Provide the [X, Y] coordinate of the cell's center where the given text is located.  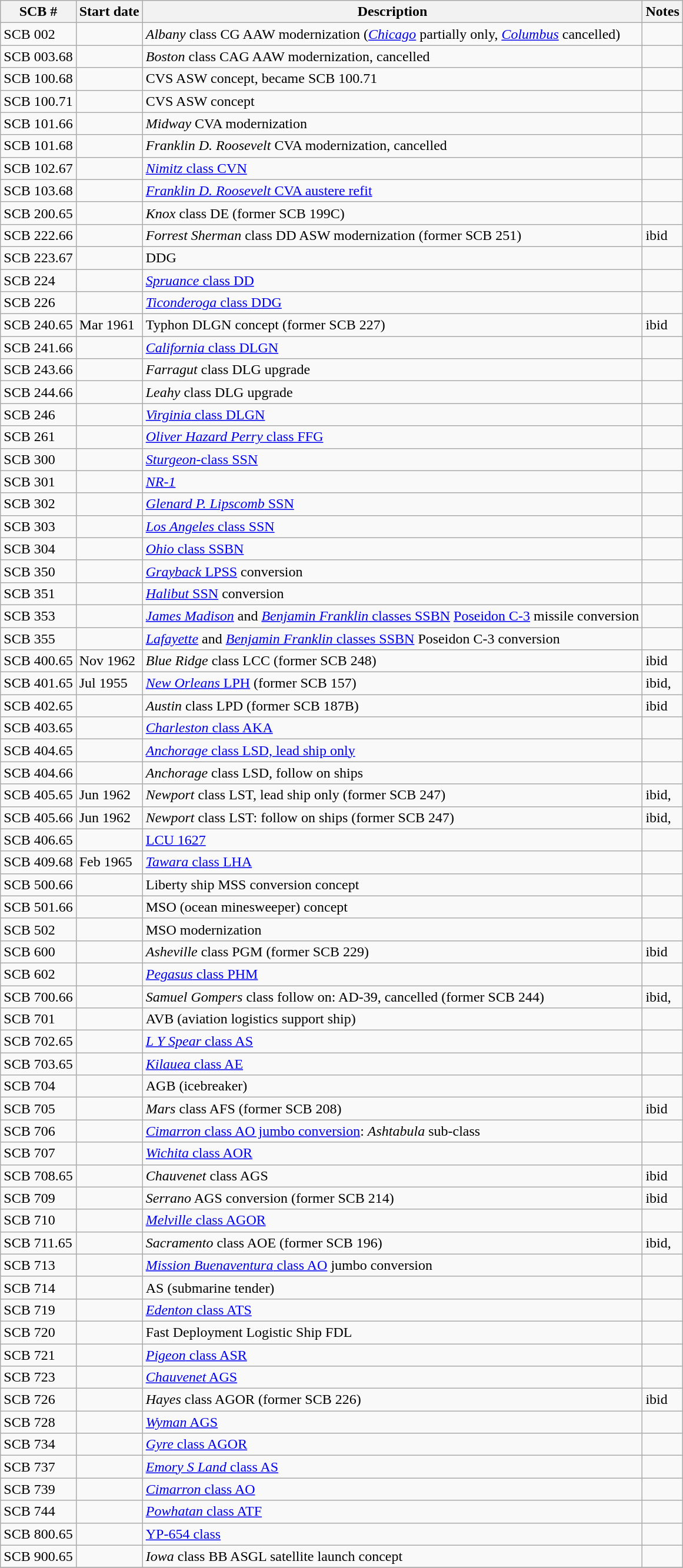
Wichita class AOR [392, 1153]
Tawara class LHA [392, 862]
SCB 728 [38, 1422]
Sturgeon-class SSN [392, 459]
Farragut class DLG upgrade [392, 370]
SCB 402.65 [38, 706]
SCB # [38, 12]
AGB (icebreaker) [392, 1086]
Anchorage class LSD, lead ship only [392, 750]
Mar 1961 [109, 325]
SCB 240.65 [38, 325]
SCB 704 [38, 1086]
SCB 719 [38, 1310]
SCB 243.66 [38, 370]
SCB 404.65 [38, 750]
SCB 900.65 [38, 1556]
SCB 701 [38, 1019]
SCB 101.68 [38, 146]
Liberty ship MSS conversion concept [392, 885]
SCB 705 [38, 1109]
SCB 711.65 [38, 1243]
YP-654 class [392, 1534]
SCB 355 [38, 638]
SCB 404.66 [38, 773]
Austin class LPD (former SCB 187B) [392, 706]
Jul 1955 [109, 683]
Glenard P. Lipscomb SSN [392, 504]
Halibut SSN conversion [392, 593]
Cimarron class AO jumbo conversion: Ashtabula sub-class [392, 1131]
L Y Spear class AS [392, 1042]
Start date [109, 12]
Asheville class PGM (former SCB 229) [392, 952]
SCB 739 [38, 1489]
Hayes class AGOR (former SCB 226) [392, 1400]
Edenton class ATS [392, 1310]
Forrest Sherman class DD ASW modernization (former SCB 251) [392, 235]
Melville class AGOR [392, 1220]
Blue Ridge class LCC (former SCB 248) [392, 661]
SCB 602 [38, 974]
Lafayette and Benjamin Franklin classes SSBN Poseidon C-3 conversion [392, 638]
SCB 708.65 [38, 1176]
SCB 302 [38, 504]
MSO modernization [392, 929]
SCB 224 [38, 281]
Charleston class AKA [392, 728]
SCB 246 [38, 415]
SCB 241.66 [38, 348]
Notes [662, 12]
SCB 222.66 [38, 235]
Feb 1965 [109, 862]
SCB 720 [38, 1332]
SCB 723 [38, 1377]
Pegasus class PHM [392, 974]
Nimitz class CVN [392, 168]
Description [392, 12]
Sacramento class AOE (former SCB 196) [392, 1243]
Ticonderoga class DDG [392, 303]
SCB 304 [38, 549]
MSO (ocean minesweeper) concept [392, 907]
SCB 501.66 [38, 907]
Nov 1962 [109, 661]
SCB 301 [38, 482]
Oliver Hazard Perry class FFG [392, 437]
SCB 706 [38, 1131]
Kilauea class AE [392, 1064]
AVB (aviation logistics support ship) [392, 1019]
Midway CVA modernization [392, 124]
CVS ASW concept, became SCB 100.71 [392, 79]
Ohio class SSBN [392, 549]
Pigeon class ASR [392, 1355]
SCB 100.68 [38, 79]
SCB 500.66 [38, 885]
SCB 700.66 [38, 997]
Wyman AGS [392, 1422]
SCB 350 [38, 571]
LCU 1627 [392, 840]
SCB 702.65 [38, 1042]
Chauvenet AGS [392, 1377]
Newport class LST, lead ship only (former SCB 247) [392, 795]
Mission Buenaventura class AO jumbo conversion [392, 1265]
Powhatan class ATF [392, 1512]
CVS ASW concept [392, 101]
SCB 721 [38, 1355]
Emory S Land class AS [392, 1467]
SCB 353 [38, 616]
Mars class AFS (former SCB 208) [392, 1109]
SCB 101.66 [38, 124]
Samuel Gompers class follow on: AD-39, cancelled (former SCB 244) [392, 997]
Franklin D. Roosevelt CVA modernization, cancelled [392, 146]
Franklin D. Roosevelt CVA austere refit [392, 191]
SCB 502 [38, 929]
SCB 400.65 [38, 661]
NR-1 [392, 482]
SCB 409.68 [38, 862]
SCB 405.66 [38, 818]
SCB 709 [38, 1198]
SCB 403.65 [38, 728]
SCB 714 [38, 1287]
DDG [392, 258]
SCB 303 [38, 526]
SCB 744 [38, 1512]
Serrano AGS conversion (former SCB 214) [392, 1198]
California class DLGN [392, 348]
SCB 103.68 [38, 191]
SCB 707 [38, 1153]
SCB 734 [38, 1444]
SCB 300 [38, 459]
Typhon DLGN concept (former SCB 227) [392, 325]
SCB 102.67 [38, 168]
New Orleans LPH (former SCB 157) [392, 683]
SCB 351 [38, 593]
Leahy class DLG upgrade [392, 392]
Cimarron class AO [392, 1489]
Virginia class DLGN [392, 415]
Boston class CAG AAW modernization, cancelled [392, 56]
AS (submarine tender) [392, 1287]
SCB 703.65 [38, 1064]
SCB 401.65 [38, 683]
Gyre class AGOR [392, 1444]
SCB 003.68 [38, 56]
Knox class DE (former SCB 199C) [392, 213]
Chauvenet class AGS [392, 1176]
Los Angeles class SSN [392, 526]
Fast Deployment Logistic Ship FDL [392, 1332]
SCB 100.71 [38, 101]
SCB 002 [38, 34]
Anchorage class LSD, follow on ships [392, 773]
SCB 726 [38, 1400]
SCB 261 [38, 437]
SCB 737 [38, 1467]
Grayback LPSS conversion [392, 571]
Albany class CG AAW modernization (Chicago partially only, Columbus cancelled) [392, 34]
SCB 244.66 [38, 392]
Newport class LST: follow on ships (former SCB 247) [392, 818]
SCB 713 [38, 1265]
SCB 406.65 [38, 840]
James Madison and Benjamin Franklin classes SSBN Poseidon C-3 missile conversion [392, 616]
SCB 405.65 [38, 795]
SCB 226 [38, 303]
SCB 710 [38, 1220]
Iowa class BB ASGL satellite launch concept [392, 1556]
SCB 200.65 [38, 213]
SCB 800.65 [38, 1534]
SCB 223.67 [38, 258]
SCB 600 [38, 952]
Spruance class DD [392, 281]
